Pinpoint the cell where the given text exists, returning its (x, y) midpoint coordinate. 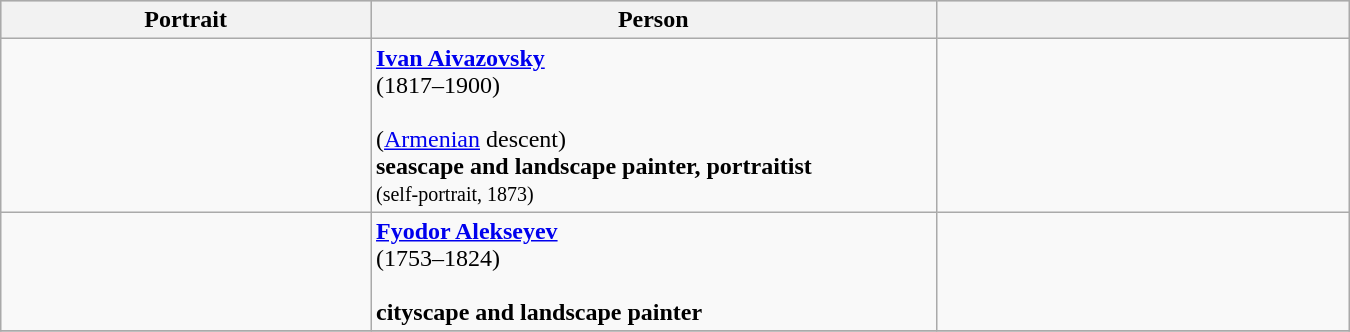
Person (653, 20)
Fyodor Alekseyev (1753–1824) cityscape and landscape painter (653, 272)
Ivan Aivazovsky(1817–1900) (Armenian descent)seascape and landscape painter, portraitist(self-portrait, 1873) (653, 126)
Portrait (186, 20)
